Output the [x, y] coordinate of the center of the cell containing the given text.  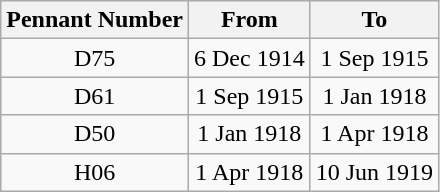
To [374, 20]
D75 [95, 58]
6 Dec 1914 [249, 58]
10 Jun 1919 [374, 172]
D50 [95, 134]
H06 [95, 172]
Pennant Number [95, 20]
From [249, 20]
D61 [95, 96]
